Identify which cell holds the provided text, then report its [x, y] central coordinate. 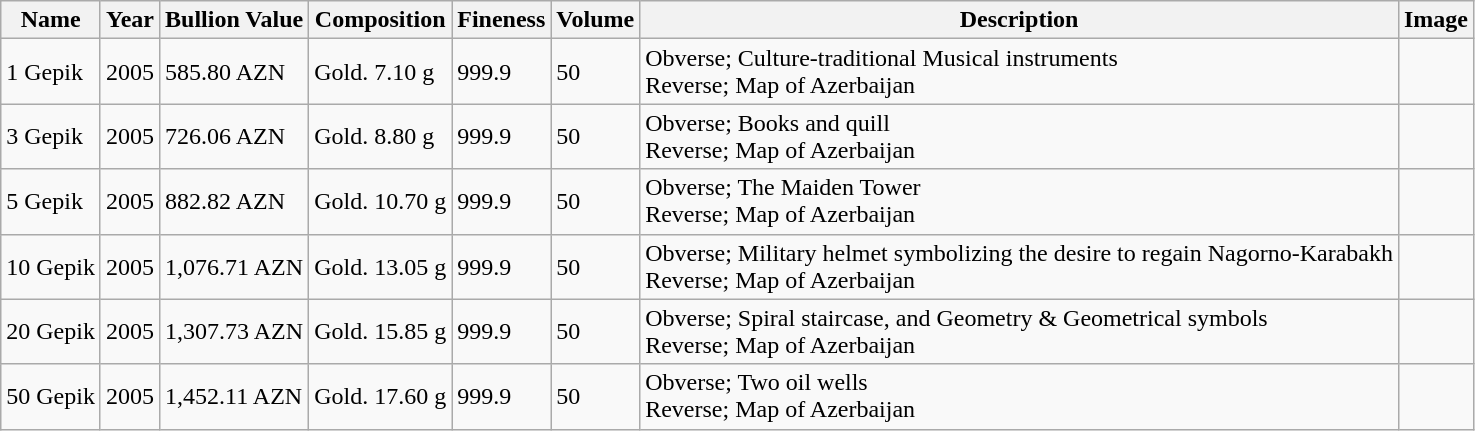
Gold. 10.70 g [380, 202]
20 Gepik [51, 332]
1,076.71 AZN [234, 266]
Fineness [502, 20]
1,452.11 AZN [234, 396]
3 Gepik [51, 136]
Name [51, 20]
Obverse; The Maiden TowerReverse; Map of Azerbaijan [1020, 202]
Obverse; Culture-traditional Musical instrumentsReverse; Map of Azerbaijan [1020, 72]
Obverse; Spiral staircase, and Geometry & Geometrical symbolsReverse; Map of Azerbaijan [1020, 332]
Obverse; Books and quillReverse; Map of Azerbaijan [1020, 136]
Gold. 7.10 g [380, 72]
Description [1020, 20]
Volume [596, 20]
585.80 AZN [234, 72]
Composition [380, 20]
1,307.73 AZN [234, 332]
50 Gepik [51, 396]
882.82 AZN [234, 202]
1 Gepik [51, 72]
Gold. 13.05 g [380, 266]
726.06 AZN [234, 136]
Gold. 8.80 g [380, 136]
Obverse; Two oil wellsReverse; Map of Azerbaijan [1020, 396]
Obverse; Military helmet symbolizing the desire to regain Nagorno-KarabakhReverse; Map of Azerbaijan [1020, 266]
Image [1436, 20]
10 Gepik [51, 266]
Gold. 17.60 g [380, 396]
Year [130, 20]
Bullion Value [234, 20]
5 Gepik [51, 202]
Gold. 15.85 g [380, 332]
